For the text-containing cell, return its midpoint in (X, Y) coordinate format. 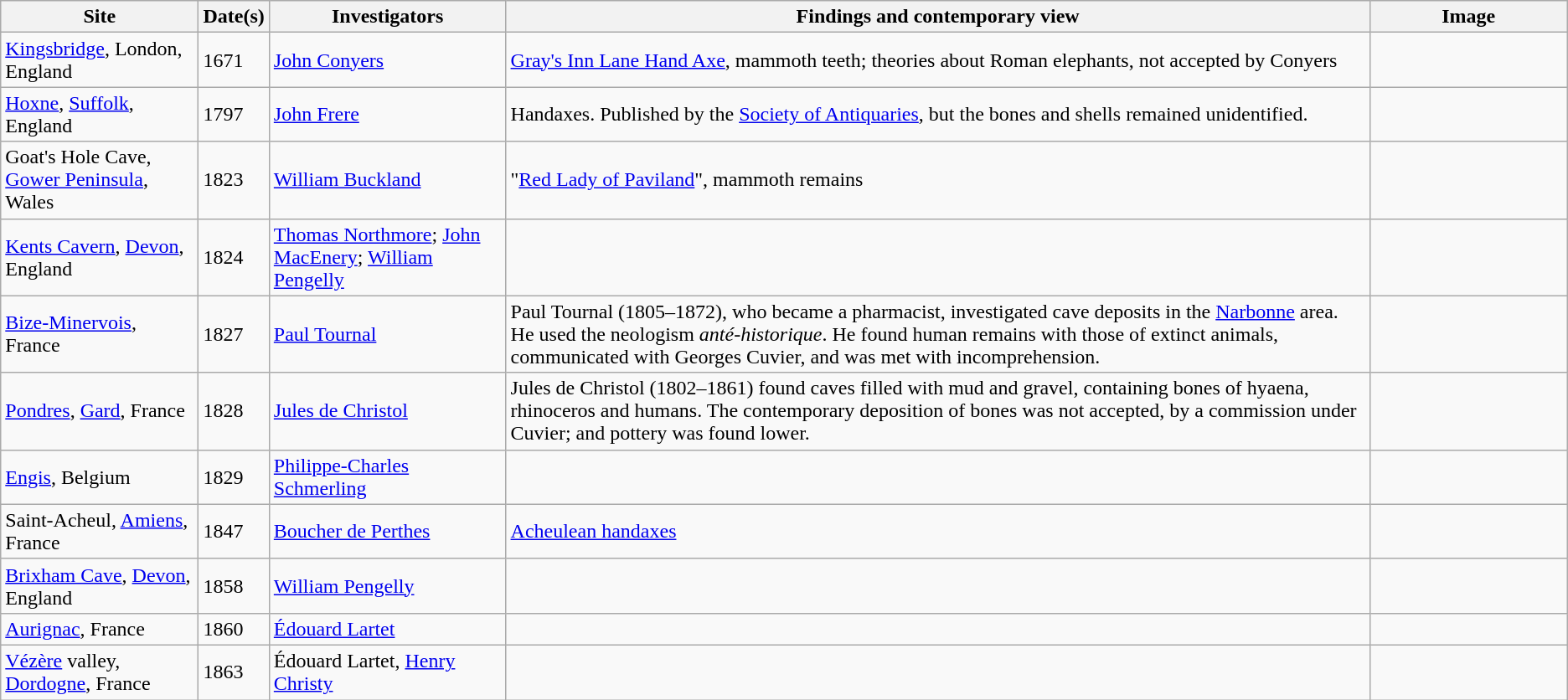
Pondres, Gard, France (100, 411)
Édouard Lartet, Henry Christy (387, 672)
1828 (234, 411)
Édouard Lartet (387, 629)
1860 (234, 629)
Investigators (387, 17)
Date(s) (234, 17)
Gray's Inn Lane Hand Axe, mammoth teeth; theories about Roman elephants, not accepted by Conyers (938, 60)
Kingsbridge, London, England (100, 60)
William Pengelly (387, 586)
1827 (234, 334)
Handaxes. Published by the Society of Antiquaries, but the bones and shells remained unidentified. (938, 114)
William Buckland (387, 180)
Bize-Minervois, France (100, 334)
Site (100, 17)
Vézère valley, Dordogne, France (100, 672)
Hoxne, Suffolk, England (100, 114)
"Red Lady of Paviland", mammoth remains (938, 180)
1829 (234, 477)
Jules de Christol (387, 411)
1847 (234, 531)
1823 (234, 180)
1671 (234, 60)
John Conyers (387, 60)
Image (1468, 17)
Paul Tournal (387, 334)
Aurignac, France (100, 629)
1863 (234, 672)
Saint-Acheul, Amiens, France (100, 531)
1824 (234, 257)
Thomas Northmore; John MacEnery; William Pengelly (387, 257)
Engis, Belgium (100, 477)
Boucher de Perthes (387, 531)
Kents Cavern, Devon, England (100, 257)
Philippe-Charles Schmerling (387, 477)
Brixham Cave, Devon, England (100, 586)
Findings and contemporary view (938, 17)
1797 (234, 114)
Acheulean handaxes (938, 531)
John Frere (387, 114)
1858 (234, 586)
Goat's Hole Cave, Gower Peninsula, Wales (100, 180)
